Search for the cell housing the specified text and yield its [x, y] center coordinate. 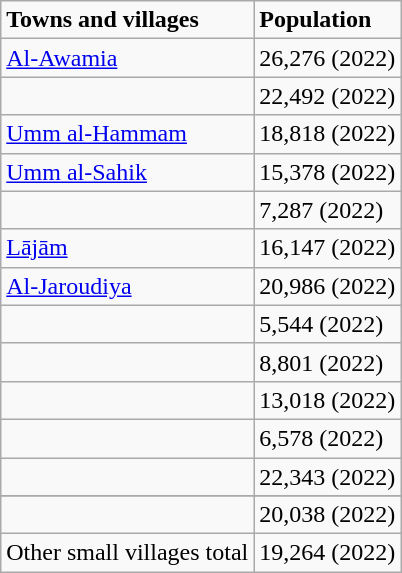
Lājām [128, 248]
15,378 (2022) [328, 172]
18,818 (2022) [328, 134]
26,276 (2022) [328, 58]
22,343 (2022) [328, 477]
20,986 (2022) [328, 286]
Population [328, 20]
22,492 (2022) [328, 96]
7,287 (2022) [328, 210]
20,038 (2022) [328, 515]
16,147 (2022) [328, 248]
5,544 (2022) [328, 324]
Al-Awamia [128, 58]
Al-Jaroudiya [128, 286]
19,264 (2022) [328, 553]
6,578 (2022) [328, 438]
Umm al-Hammam [128, 134]
Umm al-Sahik [128, 172]
Towns and villages [128, 20]
13,018 (2022) [328, 400]
Other small villages total [128, 553]
8,801 (2022) [328, 362]
